Return the (X, Y) coordinate for the center point of the cell that contains the specified text.  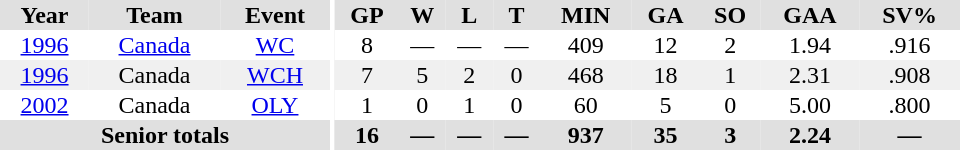
937 (586, 135)
OLY (275, 105)
Team (154, 15)
12 (665, 45)
Senior totals (165, 135)
T (516, 15)
18 (665, 75)
35 (665, 135)
7 (366, 75)
.800 (910, 105)
MIN (586, 15)
1.94 (810, 45)
2.31 (810, 75)
3 (730, 135)
SO (730, 15)
16 (366, 135)
GA (665, 15)
409 (586, 45)
2002 (44, 105)
W (422, 15)
L (470, 15)
2.24 (810, 135)
GAA (810, 15)
468 (586, 75)
WCH (275, 75)
Year (44, 15)
WC (275, 45)
GP (366, 15)
60 (586, 105)
.908 (910, 75)
SV% (910, 15)
8 (366, 45)
Event (275, 15)
5.00 (810, 105)
.916 (910, 45)
